Locate the cell with the specified text and output its (x, y) center coordinate. 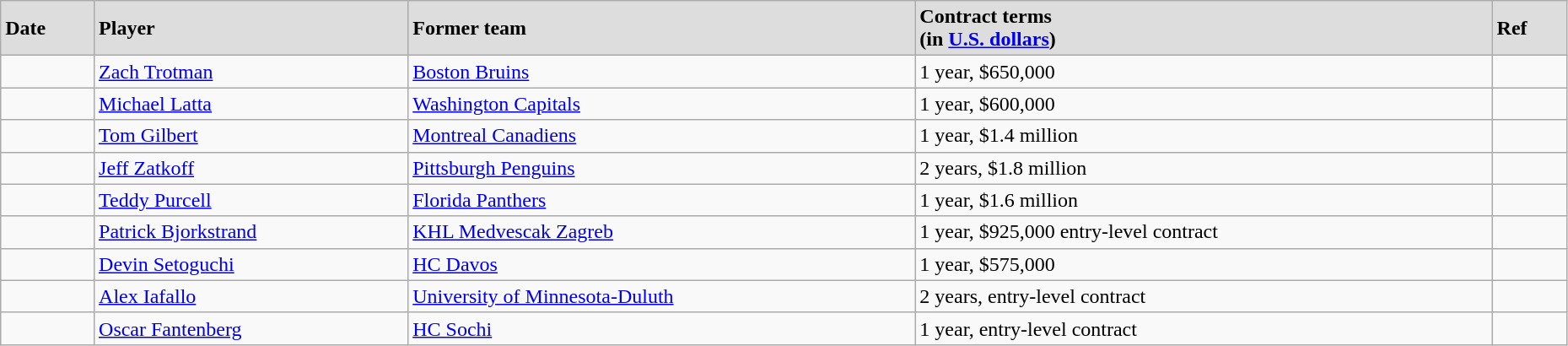
1 year, $650,000 (1204, 72)
1 year, $1.4 million (1204, 136)
Oscar Fantenberg (251, 328)
HC Davos (661, 264)
Patrick Bjorkstrand (251, 232)
KHL Medvescak Zagreb (661, 232)
Boston Bruins (661, 72)
Player (251, 29)
Former team (661, 29)
1 year, $1.6 million (1204, 200)
Michael Latta (251, 104)
Zach Trotman (251, 72)
HC Sochi (661, 328)
Washington Capitals (661, 104)
University of Minnesota-Duluth (661, 296)
2 years, $1.8 million (1204, 168)
Tom Gilbert (251, 136)
Pittsburgh Penguins (661, 168)
Date (47, 29)
Montreal Canadiens (661, 136)
1 year, $925,000 entry-level contract (1204, 232)
1 year, $600,000 (1204, 104)
Jeff Zatkoff (251, 168)
1 year, $575,000 (1204, 264)
Alex Iafallo (251, 296)
1 year, entry-level contract (1204, 328)
Devin Setoguchi (251, 264)
Ref (1529, 29)
Florida Panthers (661, 200)
Teddy Purcell (251, 200)
2 years, entry-level contract (1204, 296)
Contract terms(in U.S. dollars) (1204, 29)
